Capture the cell that displays the provided text and extract its [x, y] central coordinate. 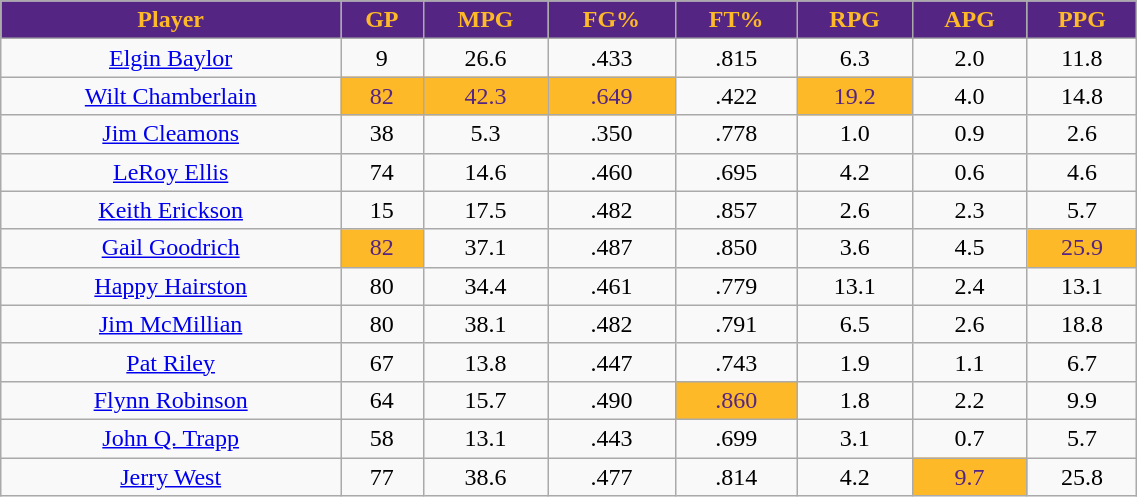
2.0 [970, 58]
19.2 [854, 96]
4.6 [1082, 172]
.815 [736, 58]
.649 [612, 96]
.460 [612, 172]
77 [382, 477]
1.9 [854, 362]
.350 [612, 134]
.695 [736, 172]
58 [382, 438]
.779 [736, 286]
17.5 [486, 210]
.699 [736, 438]
Jerry West [171, 477]
.447 [612, 362]
Jim McMillian [171, 324]
2.2 [970, 400]
.490 [612, 400]
37.1 [486, 248]
3.6 [854, 248]
2.3 [970, 210]
25.9 [1082, 248]
Keith Erickson [171, 210]
6.3 [854, 58]
0.9 [970, 134]
38.1 [486, 324]
42.3 [486, 96]
67 [382, 362]
.860 [736, 400]
RPG [854, 20]
GP [382, 20]
5.3 [486, 134]
4.5 [970, 248]
.857 [736, 210]
Happy Hairston [171, 286]
9 [382, 58]
1.0 [854, 134]
MPG [486, 20]
18.8 [1082, 324]
Gail Goodrich [171, 248]
.422 [736, 96]
15.7 [486, 400]
14.8 [1082, 96]
Elgin Baylor [171, 58]
FT% [736, 20]
LeRoy Ellis [171, 172]
13.8 [486, 362]
APG [970, 20]
John Q. Trapp [171, 438]
.443 [612, 438]
.791 [736, 324]
6.5 [854, 324]
.487 [612, 248]
14.6 [486, 172]
1.1 [970, 362]
2.4 [970, 286]
3.1 [854, 438]
34.4 [486, 286]
Jim Cleamons [171, 134]
PPG [1082, 20]
Player [171, 20]
25.8 [1082, 477]
.850 [736, 248]
6.7 [1082, 362]
4.0 [970, 96]
11.8 [1082, 58]
64 [382, 400]
26.6 [486, 58]
.814 [736, 477]
.461 [612, 286]
74 [382, 172]
1.8 [854, 400]
15 [382, 210]
9.9 [1082, 400]
.433 [612, 58]
9.7 [970, 477]
0.6 [970, 172]
.743 [736, 362]
38.6 [486, 477]
0.7 [970, 438]
.477 [612, 477]
.778 [736, 134]
Pat Riley [171, 362]
FG% [612, 20]
Flynn Robinson [171, 400]
Wilt Chamberlain [171, 96]
38 [382, 134]
